Provide the (x, y) coordinate of the cell's center where the given text is located.  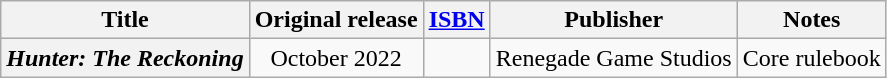
Core rulebook (812, 58)
Renegade Game Studios (614, 58)
October 2022 (336, 58)
Hunter: The Reckoning (125, 58)
Publisher (614, 20)
Original release (336, 20)
Title (125, 20)
Notes (812, 20)
ISBN (456, 20)
